Return the [X, Y] coordinate for the center point of the cell that contains the specified text.  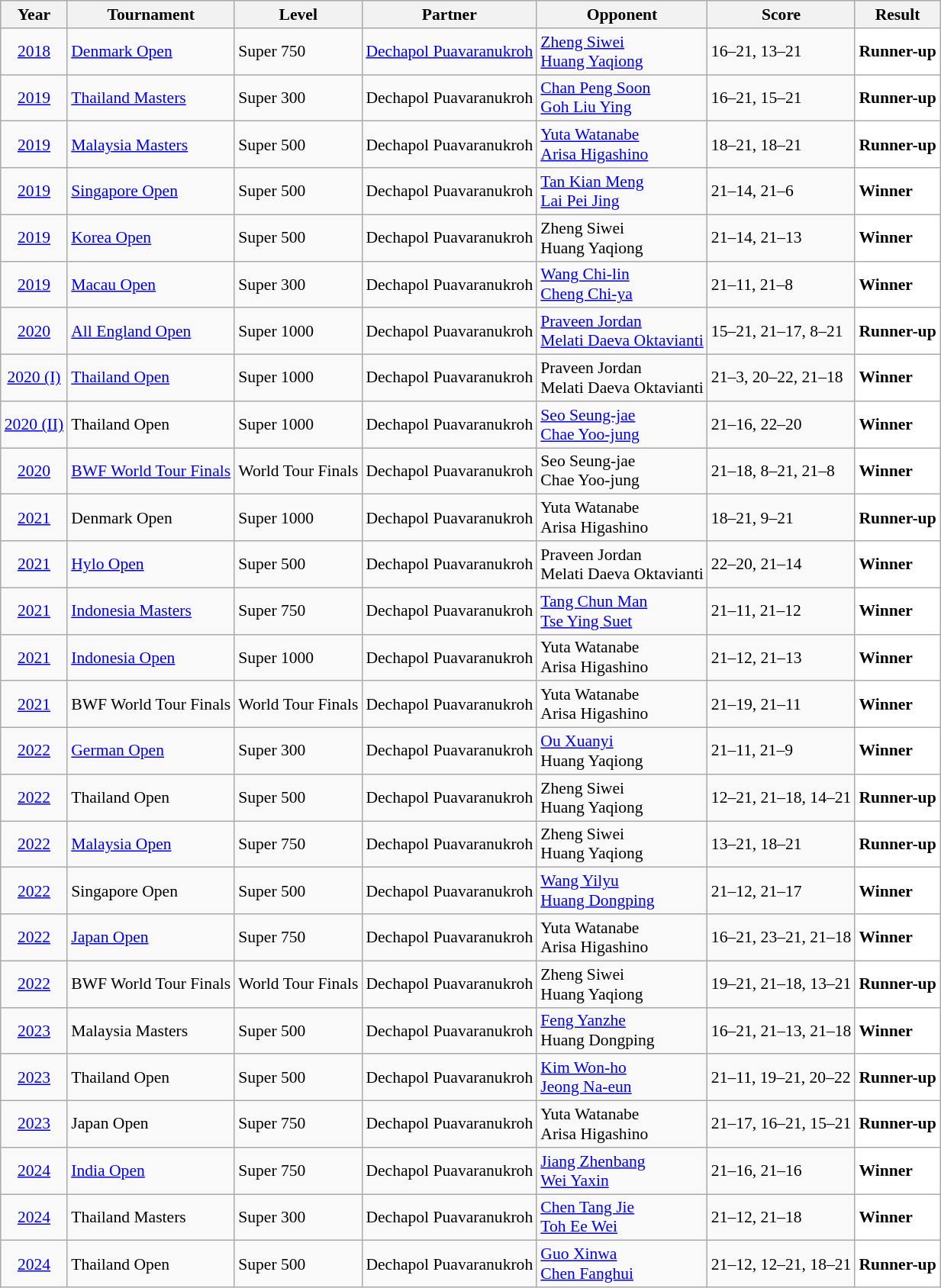
21–11, 21–12 [781, 610]
2020 (II) [34, 424]
Indonesia Open [151, 658]
21–3, 20–22, 21–18 [781, 378]
19–21, 21–18, 13–21 [781, 984]
21–12, 21–13 [781, 658]
21–14, 21–13 [781, 238]
16–21, 23–21, 21–18 [781, 937]
All England Open [151, 331]
22–20, 21–14 [781, 565]
Jiang Zhenbang Wei Yaxin [622, 1170]
21–16, 21–16 [781, 1170]
21–12, 21–18 [781, 1218]
18–21, 18–21 [781, 145]
16–21, 13–21 [781, 52]
Chen Tang Jie Toh Ee Wei [622, 1218]
18–21, 9–21 [781, 517]
Korea Open [151, 238]
Year [34, 14]
21–12, 21–17 [781, 891]
Score [781, 14]
12–21, 21–18, 14–21 [781, 798]
Opponent [622, 14]
21–19, 21–11 [781, 705]
Macau Open [151, 284]
Chan Peng Soon Goh Liu Ying [622, 98]
Tournament [151, 14]
21–11, 21–9 [781, 751]
15–21, 21–17, 8–21 [781, 331]
21–11, 21–8 [781, 284]
Wang Yilyu Huang Dongping [622, 891]
21–14, 21–6 [781, 191]
16–21, 21–13, 21–18 [781, 1030]
Guo Xinwa Chen Fanghui [622, 1264]
21–16, 22–20 [781, 424]
2018 [34, 52]
Malaysia Open [151, 844]
Level [298, 14]
16–21, 15–21 [781, 98]
Ou Xuanyi Huang Yaqiong [622, 751]
21–12, 12–21, 18–21 [781, 1264]
Tang Chun Man Tse Ying Suet [622, 610]
Indonesia Masters [151, 610]
21–11, 19–21, 20–22 [781, 1077]
2020 (I) [34, 378]
Kim Won-ho Jeong Na-eun [622, 1077]
13–21, 18–21 [781, 844]
German Open [151, 751]
Feng Yanzhe Huang Dongping [622, 1030]
Wang Chi-lin Cheng Chi-ya [622, 284]
India Open [151, 1170]
Partner [449, 14]
21–17, 16–21, 15–21 [781, 1125]
Tan Kian Meng Lai Pei Jing [622, 191]
Hylo Open [151, 565]
21–18, 8–21, 21–8 [781, 472]
Result [897, 14]
